Identify which cell holds the provided text, then report its (X, Y) central coordinate. 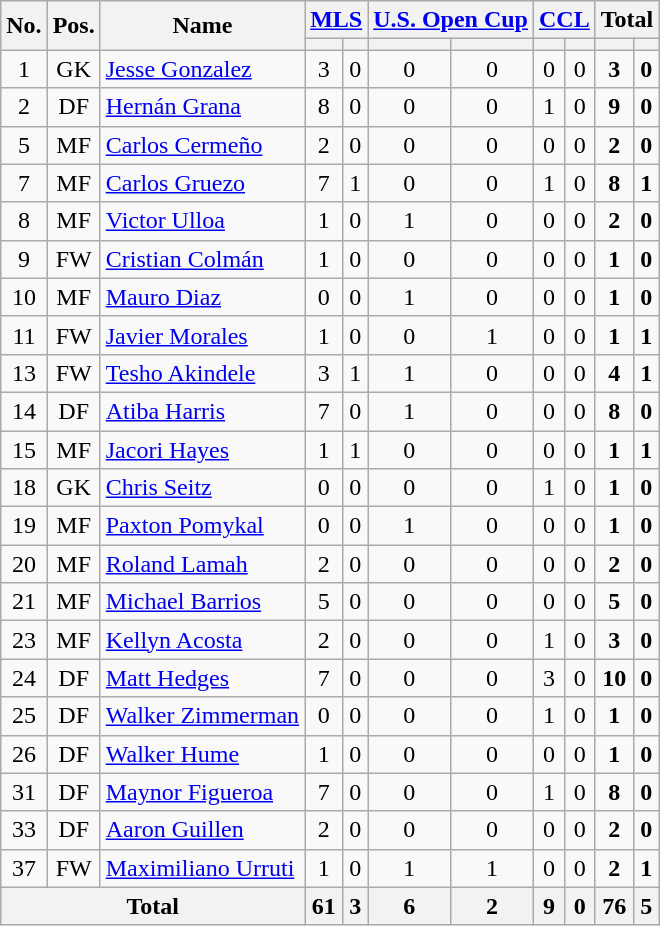
24 (24, 678)
37 (24, 868)
Michael Barrios (202, 602)
Walker Zimmerman (202, 716)
Mauro Diaz (202, 297)
Hernán Grana (202, 107)
15 (24, 449)
13 (24, 373)
Maximiliano Urruti (202, 868)
11 (24, 335)
26 (24, 754)
Victor Ulloa (202, 221)
Matt Hedges (202, 678)
Pos. (74, 26)
U.S. Open Cup (451, 20)
Roland Lamah (202, 564)
33 (24, 830)
Atiba Harris (202, 411)
Kellyn Acosta (202, 640)
Javier Morales (202, 335)
MLS (336, 20)
Jacori Hayes (202, 449)
23 (24, 640)
CCL (564, 20)
18 (24, 488)
19 (24, 526)
Chris Seitz (202, 488)
Aaron Guillen (202, 830)
Maynor Figueroa (202, 792)
4 (614, 373)
6 (410, 906)
25 (24, 716)
Jesse Gonzalez (202, 69)
Carlos Gruezo (202, 183)
Walker Hume (202, 754)
Cristian Colmán (202, 259)
14 (24, 411)
61 (324, 906)
21 (24, 602)
31 (24, 792)
Paxton Pomykal (202, 526)
No. (24, 26)
76 (614, 906)
20 (24, 564)
Carlos Cermeño (202, 145)
Tesho Akindele (202, 373)
Name (202, 26)
